For the text-containing cell, return its midpoint in (X, Y) coordinate format. 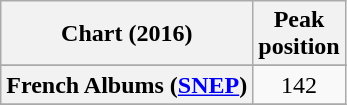
French Albums (SNEP) (127, 85)
142 (299, 85)
Chart (2016) (127, 34)
Peak position (299, 34)
